Pinpoint the cell where the given text exists, returning its [x, y] midpoint coordinate. 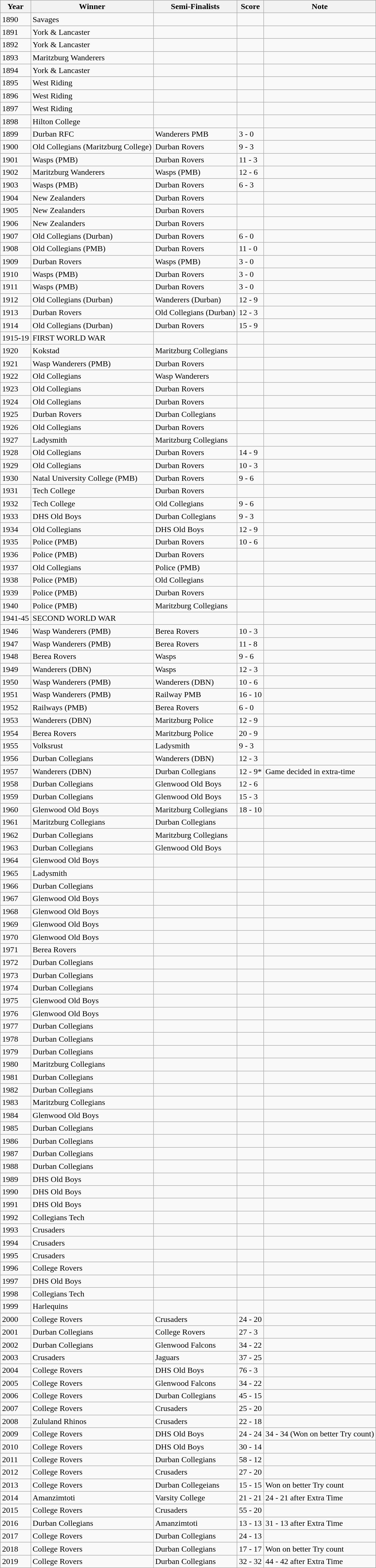
1892 [15, 45]
Durban Collegeians [195, 1485]
2005 [15, 1383]
1924 [15, 402]
1951 [15, 695]
1963 [15, 848]
1926 [15, 427]
Winner [92, 7]
24 - 24 [250, 1434]
1966 [15, 886]
1988 [15, 1166]
30 - 14 [250, 1447]
1915-19 [15, 338]
58 - 12 [250, 1460]
1968 [15, 911]
1948 [15, 657]
1953 [15, 720]
2012 [15, 1472]
1934 [15, 529]
45 - 15 [250, 1396]
11 - 8 [250, 644]
1914 [15, 325]
1981 [15, 1077]
1895 [15, 83]
Volksrust [92, 746]
1959 [15, 797]
1935 [15, 542]
25 - 20 [250, 1409]
Note [320, 7]
1949 [15, 669]
2015 [15, 1510]
1947 [15, 644]
1902 [15, 172]
Kokstad [92, 351]
76 - 3 [250, 1370]
32 - 32 [250, 1561]
1931 [15, 491]
1970 [15, 937]
1985 [15, 1128]
1900 [15, 147]
1992 [15, 1217]
1913 [15, 312]
1921 [15, 363]
1957 [15, 771]
1890 [15, 19]
Score [250, 7]
1952 [15, 707]
1991 [15, 1205]
24 - 13 [250, 1536]
1994 [15, 1243]
1978 [15, 1039]
1908 [15, 249]
1893 [15, 58]
27 - 20 [250, 1472]
1961 [15, 822]
1936 [15, 554]
1999 [15, 1306]
1975 [15, 1001]
1891 [15, 32]
1898 [15, 121]
13 - 13 [250, 1523]
2014 [15, 1498]
1967 [15, 899]
1997 [15, 1281]
1980 [15, 1064]
1904 [15, 198]
55 - 20 [250, 1510]
1956 [15, 758]
17 - 17 [250, 1549]
1899 [15, 134]
2010 [15, 1447]
1894 [15, 70]
Savages [92, 19]
Wasp Wanderers [195, 376]
1990 [15, 1192]
Game decided in extra-time [320, 771]
22 - 18 [250, 1421]
1954 [15, 733]
2008 [15, 1421]
1976 [15, 1014]
1950 [15, 682]
21 - 21 [250, 1498]
44 - 42 after Extra Time [320, 1561]
20 - 9 [250, 733]
FIRST WORLD WAR [92, 338]
1995 [15, 1256]
Durban RFC [92, 134]
1909 [15, 262]
1965 [15, 873]
2003 [15, 1357]
2007 [15, 1409]
12 - 9* [250, 771]
1979 [15, 1052]
2017 [15, 1536]
SECOND WORLD WAR [92, 618]
Wanderers PMB [195, 134]
1946 [15, 631]
1929 [15, 465]
2009 [15, 1434]
1905 [15, 211]
15 - 15 [250, 1485]
Old Collegians (PMB) [92, 249]
1927 [15, 440]
Varsity College [195, 1498]
Wanderers (Durban) [195, 300]
Hilton College [92, 121]
2002 [15, 1345]
1971 [15, 950]
1923 [15, 389]
27 - 3 [250, 1332]
1925 [15, 415]
1907 [15, 236]
14 - 9 [250, 453]
1922 [15, 376]
2006 [15, 1396]
31 - 13 after Extra Time [320, 1523]
1993 [15, 1230]
1941-45 [15, 618]
1896 [15, 96]
2013 [15, 1485]
1983 [15, 1103]
2000 [15, 1319]
1974 [15, 988]
Old Collegians (Maritzburg College) [92, 147]
1901 [15, 160]
15 - 3 [250, 797]
11 - 0 [250, 249]
1906 [15, 223]
1928 [15, 453]
Harlequins [92, 1306]
1920 [15, 351]
2001 [15, 1332]
2019 [15, 1561]
1977 [15, 1026]
2004 [15, 1370]
1989 [15, 1179]
Semi-Finalists [195, 7]
1932 [15, 504]
1962 [15, 835]
1972 [15, 962]
1897 [15, 108]
24 - 21 after Extra Time [320, 1498]
24 - 20 [250, 1319]
1903 [15, 185]
1940 [15, 606]
11 - 3 [250, 160]
18 - 10 [250, 810]
1930 [15, 478]
1960 [15, 810]
1912 [15, 300]
1933 [15, 516]
1998 [15, 1294]
2018 [15, 1549]
1987 [15, 1153]
2011 [15, 1460]
1982 [15, 1090]
1969 [15, 924]
1955 [15, 746]
1964 [15, 861]
1939 [15, 593]
16 - 10 [250, 695]
1911 [15, 287]
1910 [15, 274]
Railway PMB [195, 695]
1996 [15, 1268]
Jaguars [195, 1357]
1973 [15, 975]
1958 [15, 784]
6 - 3 [250, 185]
Year [15, 7]
37 - 25 [250, 1357]
Railways (PMB) [92, 707]
15 - 9 [250, 325]
1938 [15, 580]
Natal University College (PMB) [92, 478]
Zululand Rhinos [92, 1421]
34 - 34 (Won on better Try count) [320, 1434]
2016 [15, 1523]
1937 [15, 568]
1984 [15, 1115]
1986 [15, 1141]
